Output the (X, Y) coordinate of the center of the cell containing the given text.  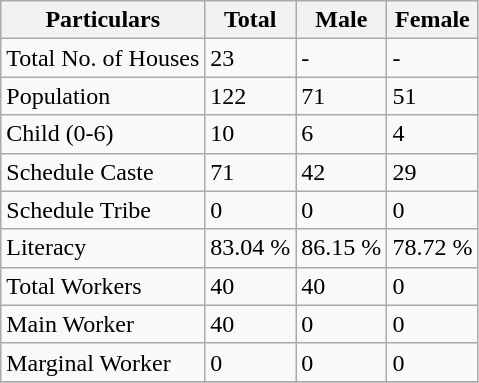
Schedule Tribe (103, 210)
Male (342, 20)
51 (432, 96)
Literacy (103, 248)
Child (0-6) (103, 134)
Total (250, 20)
Particulars (103, 20)
Main Worker (103, 324)
122 (250, 96)
Female (432, 20)
10 (250, 134)
42 (342, 172)
86.15 % (342, 248)
Total Workers (103, 286)
83.04 % (250, 248)
Population (103, 96)
Marginal Worker (103, 362)
Schedule Caste (103, 172)
23 (250, 58)
29 (432, 172)
78.72 % (432, 248)
6 (342, 134)
4 (432, 134)
Total No. of Houses (103, 58)
